Scan for the cell matching the given text and deliver its (X, Y) coordinate at center. 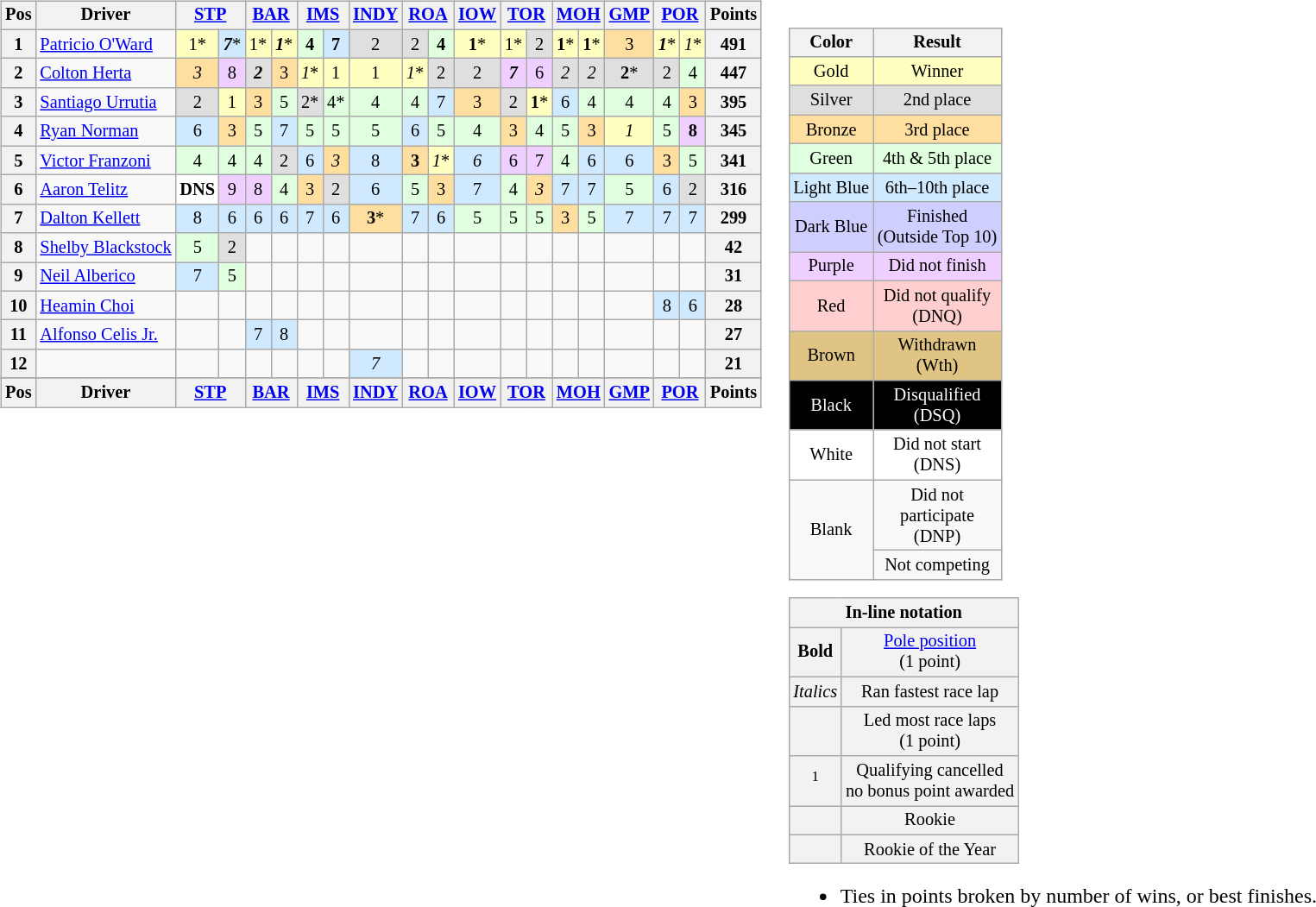
Santiago Urrutia (105, 103)
Did notparticipate(DNP) (937, 515)
Blank (830, 530)
Not competing (937, 565)
491 (734, 44)
Color (830, 42)
Dalton Kellett (105, 218)
12 (18, 364)
4th & 5th place (937, 159)
Shelby Blackstock (105, 248)
31 (734, 277)
Silver (830, 100)
Patricio O'Ward (105, 44)
Qualifying cancelledno bonus point awarded (930, 781)
Rookie (930, 821)
Finished(Outside Top 10) (937, 227)
Withdrawn(Wth) (937, 356)
4* (336, 103)
316 (734, 190)
Result (937, 42)
Did not qualify(DNQ) (937, 305)
Gold (830, 72)
DNS (197, 190)
Rookie of the Year (930, 849)
Black (830, 406)
Green (830, 159)
21 (734, 364)
Aaron Telitz (105, 190)
Ryan Norman (105, 131)
Purple (830, 267)
In-line notation (904, 613)
3rd place (937, 129)
447 (734, 73)
Disqualified(DSQ) (937, 406)
11 (18, 335)
Did not start(DNS) (937, 455)
27 (734, 335)
Dark Blue (830, 227)
Light Blue (830, 187)
Italics (815, 692)
Heamin Choi (105, 305)
Colton Herta (105, 73)
42 (734, 248)
2nd place (937, 100)
White (830, 455)
3* (375, 218)
Bronze (830, 129)
Did not finish (937, 267)
Red (830, 305)
Ran fastest race lap (930, 692)
Bold (815, 652)
345 (734, 131)
7* (232, 44)
Victor Franzoni (105, 161)
28 (734, 305)
Alfonso Celis Jr. (105, 335)
395 (734, 103)
Pole position(1 point) (930, 652)
6th–10th place (937, 187)
299 (734, 218)
Winner (937, 72)
Neil Alberico (105, 277)
Led most race laps(1 point) (930, 731)
10 (18, 305)
Brown (830, 356)
341 (734, 161)
